Extract the (x, y) coordinate from the center of the cell holding the provided text.  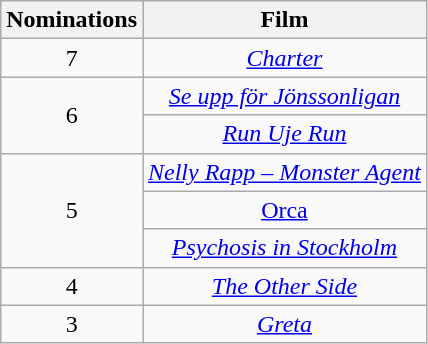
7 (72, 58)
5 (72, 210)
3 (72, 324)
Se upp för Jönssonligan (284, 96)
The Other Side (284, 286)
Orca (284, 210)
4 (72, 286)
Nelly Rapp – Monster Agent (284, 172)
Run Uje Run (284, 134)
6 (72, 115)
Charter (284, 58)
Film (284, 20)
Nominations (72, 20)
Greta (284, 324)
Psychosis in Stockholm (284, 248)
